Extract the [x, y] coordinate from the center of the cell holding the provided text.  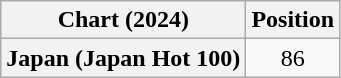
Position [293, 20]
Japan (Japan Hot 100) [124, 58]
Chart (2024) [124, 20]
86 [293, 58]
